Capture the cell that displays the provided text and extract its [X, Y] central coordinate. 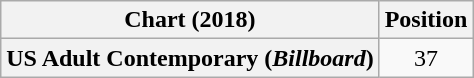
Chart (2018) [190, 20]
Position [426, 20]
37 [426, 58]
US Adult Contemporary (Billboard) [190, 58]
